From the cell containing the given text, extract its center point as (x, y) coordinate. 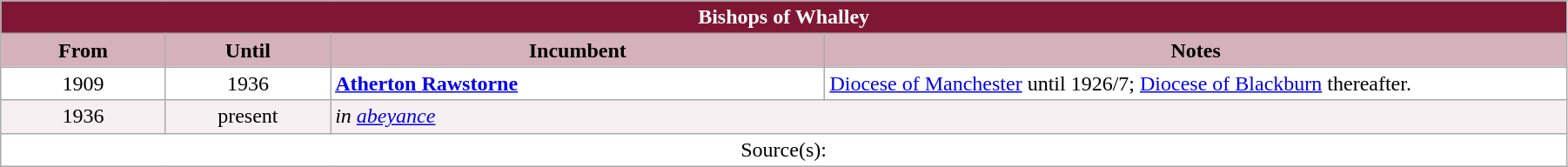
Bishops of Whalley (784, 17)
Source(s): (784, 150)
in abeyance (948, 117)
1909 (84, 83)
present (247, 117)
From (84, 50)
Diocese of Manchester until 1926/7; Diocese of Blackburn thereafter. (1196, 83)
Notes (1196, 50)
Incumbent (578, 50)
Until (247, 50)
Atherton Rawstorne (578, 83)
